Locate the cell with the specified text and output its (X, Y) center coordinate. 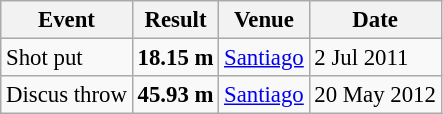
Shot put (66, 58)
18.15 m (176, 58)
Date (375, 20)
45.93 m (176, 95)
Event (66, 20)
Venue (264, 20)
Discus throw (66, 95)
2 Jul 2011 (375, 58)
20 May 2012 (375, 95)
Result (176, 20)
